From the cell containing the given text, extract its center point as (X, Y) coordinate. 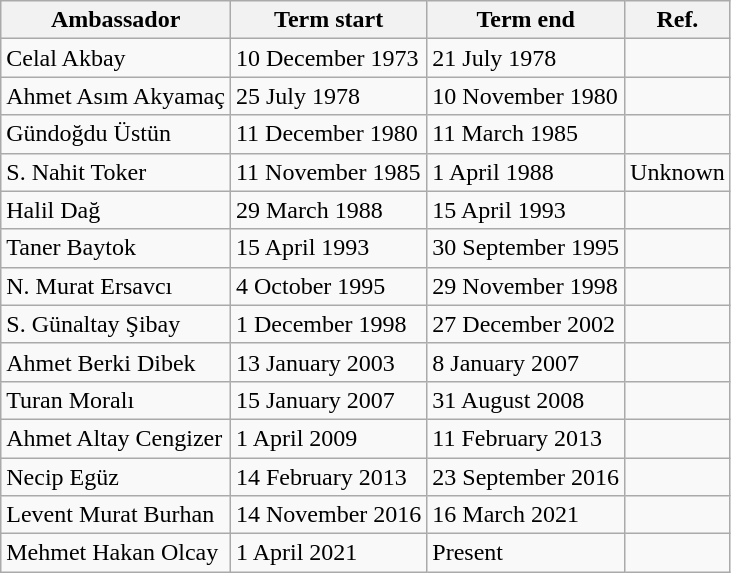
11 February 2013 (526, 438)
Mehmet Hakan Olcay (116, 553)
30 September 1995 (526, 248)
1 December 1998 (328, 324)
Unknown (678, 172)
10 November 1980 (526, 96)
21 July 1978 (526, 58)
13 January 2003 (328, 362)
16 March 2021 (526, 515)
Ref. (678, 20)
Ambassador (116, 20)
11 November 1985 (328, 172)
Term start (328, 20)
14 February 2013 (328, 477)
4 October 1995 (328, 286)
N. Murat Ersavcı (116, 286)
8 January 2007 (526, 362)
Ahmet Asım Akyamaç (116, 96)
S. Nahit Toker (116, 172)
27 December 2002 (526, 324)
14 November 2016 (328, 515)
Term end (526, 20)
29 March 1988 (328, 210)
31 August 2008 (526, 400)
Levent Murat Burhan (116, 515)
25 July 1978 (328, 96)
1 April 2021 (328, 553)
1 April 1988 (526, 172)
Ahmet Berki Dibek (116, 362)
10 December 1973 (328, 58)
Taner Baytok (116, 248)
29 November 1998 (526, 286)
Necip Egüz (116, 477)
11 March 1985 (526, 134)
15 January 2007 (328, 400)
1 April 2009 (328, 438)
Celal Akbay (116, 58)
Halil Dağ (116, 210)
11 December 1980 (328, 134)
S. Günaltay Şibay (116, 324)
Present (526, 553)
Turan Moralı (116, 400)
23 September 2016 (526, 477)
Gündoğdu Üstün (116, 134)
Ahmet Altay Cengizer (116, 438)
